Capture the cell that displays the provided text and extract its (x, y) central coordinate. 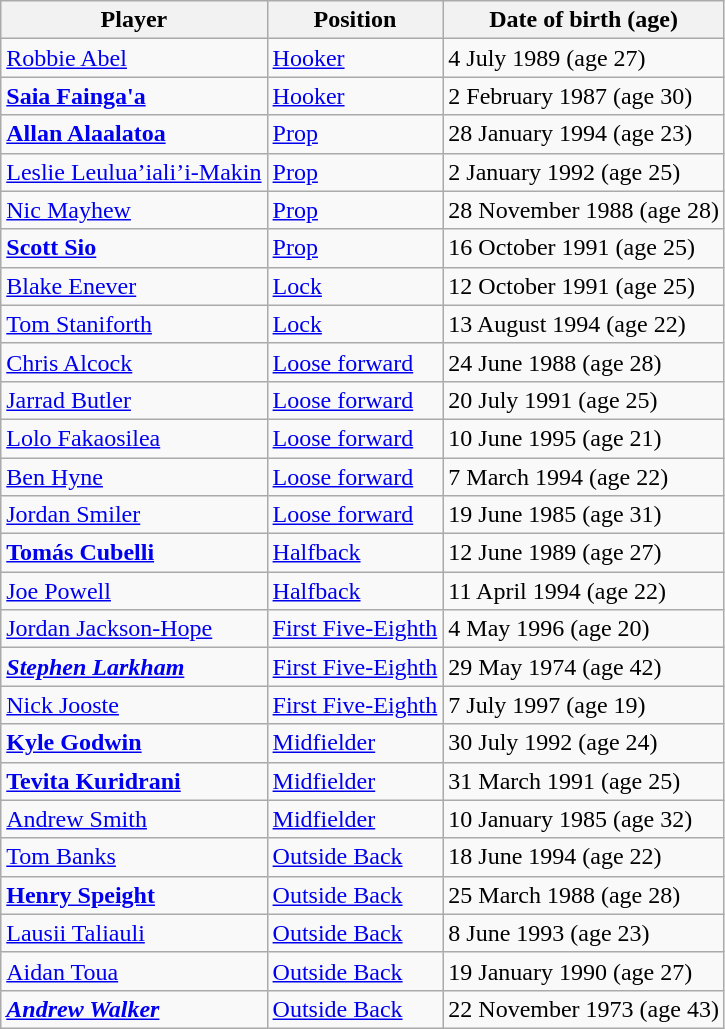
Jordan Smiler (134, 515)
Aidan Toua (134, 971)
Player (134, 20)
Andrew Walker (134, 1009)
Tomás Cubelli (134, 553)
7 July 1997 (age 19) (584, 705)
Leslie Leulua’iali’i-Makin (134, 172)
19 June 1985 (age 31) (584, 515)
Tevita Kuridrani (134, 781)
Kyle Godwin (134, 743)
28 November 1988 (age 28) (584, 210)
Stephen Larkham (134, 667)
8 June 1993 (age 23) (584, 933)
12 June 1989 (age 27) (584, 553)
Blake Enever (134, 286)
Saia Fainga'a (134, 96)
10 January 1985 (age 32) (584, 819)
Date of birth (age) (584, 20)
18 June 1994 (age 22) (584, 857)
Position (355, 20)
11 April 1994 (age 22) (584, 591)
25 March 1988 (age 28) (584, 895)
2 January 1992 (age 25) (584, 172)
10 June 1995 (age 21) (584, 438)
Nick Jooste (134, 705)
22 November 1973 (age 43) (584, 1009)
31 March 1991 (age 25) (584, 781)
19 January 1990 (age 27) (584, 971)
13 August 1994 (age 22) (584, 324)
Andrew Smith (134, 819)
2 February 1987 (age 30) (584, 96)
4 July 1989 (age 27) (584, 58)
Ben Hyne (134, 477)
30 July 1992 (age 24) (584, 743)
16 October 1991 (age 25) (584, 248)
Henry Speight (134, 895)
Lausii Taliauli (134, 933)
Joe Powell (134, 591)
Jordan Jackson-Hope (134, 629)
29 May 1974 (age 42) (584, 667)
7 March 1994 (age 22) (584, 477)
Allan Alaalatoa (134, 134)
4 May 1996 (age 20) (584, 629)
Tom Banks (134, 857)
28 January 1994 (age 23) (584, 134)
Nic Mayhew (134, 210)
24 June 1988 (age 28) (584, 362)
Robbie Abel (134, 58)
Tom Staniforth (134, 324)
Lolo Fakaosilea (134, 438)
Scott Sio (134, 248)
Jarrad Butler (134, 400)
Chris Alcock (134, 362)
20 July 1991 (age 25) (584, 400)
12 October 1991 (age 25) (584, 286)
